From the cell containing the given text, extract its center point as (x, y) coordinate. 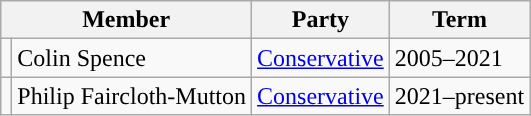
Term (459, 20)
Party (321, 20)
2021–present (459, 96)
Philip Faircloth-Mutton (132, 96)
Member (126, 20)
Colin Spence (132, 58)
2005–2021 (459, 58)
